Capture the cell that displays the provided text and extract its [X, Y] central coordinate. 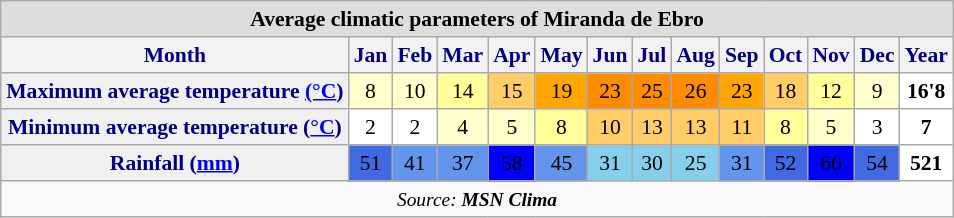
52 [786, 163]
Mar [462, 55]
Year [926, 55]
37 [462, 163]
7 [926, 127]
18 [786, 91]
Feb [414, 55]
30 [652, 163]
3 [878, 127]
Aug [696, 55]
May [561, 55]
4 [462, 127]
Apr [512, 55]
Nov [830, 55]
58 [512, 163]
Average climatic parameters of Miranda de Ebro [477, 19]
19 [561, 91]
Dec [878, 55]
Sep [742, 55]
41 [414, 163]
Jan [371, 55]
11 [742, 127]
15 [512, 91]
51 [371, 163]
16'8 [926, 91]
26 [696, 91]
Minimum average temperature (°C) [174, 127]
Maximum average temperature (°C) [174, 91]
9 [878, 91]
66 [830, 163]
Jun [610, 55]
Rainfall (mm) [174, 163]
45 [561, 163]
Month [174, 55]
Oct [786, 55]
12 [830, 91]
Jul [652, 55]
521 [926, 163]
Source: MSN Clima [477, 198]
14 [462, 91]
54 [878, 163]
